Extract the [x, y] coordinate from the center of the cell holding the provided text.  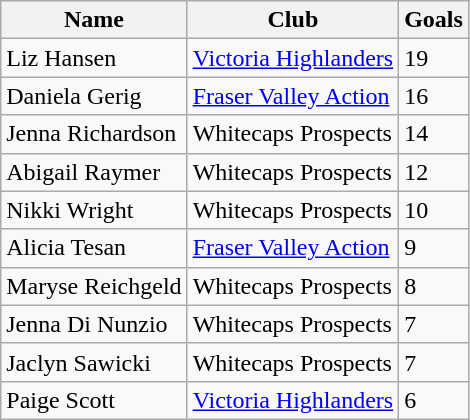
10 [434, 210]
6 [434, 400]
Alicia Tesan [94, 248]
Liz Hansen [94, 58]
14 [434, 134]
Jenna Richardson [94, 134]
Maryse Reichgeld [94, 286]
Paige Scott [94, 400]
12 [434, 172]
9 [434, 248]
16 [434, 96]
Goals [434, 20]
Abigail Raymer [94, 172]
Daniela Gerig [94, 96]
Name [94, 20]
Club [293, 20]
Nikki Wright [94, 210]
Jaclyn Sawicki [94, 362]
19 [434, 58]
Jenna Di Nunzio [94, 324]
8 [434, 286]
